Detect which cell encompasses the target text, then output its [x, y] center coordinate. 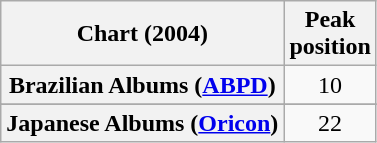
10 [330, 85]
Japanese Albums (Oricon) [142, 123]
Peakposition [330, 34]
Brazilian Albums (ABPD) [142, 85]
22 [330, 123]
Chart (2004) [142, 34]
